Return [X, Y] of the center of cell containing provided text 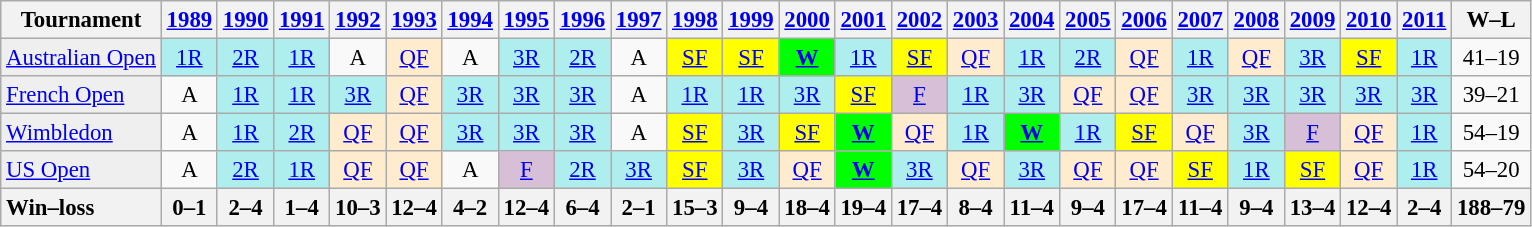
2004 [1032, 20]
2005 [1088, 20]
188–79 [1492, 208]
2006 [1144, 20]
1995 [526, 20]
41–19 [1492, 58]
W–L [1492, 20]
1994 [470, 20]
Win–loss [82, 208]
2008 [1256, 20]
2–1 [639, 208]
10–3 [358, 208]
Australian Open [82, 58]
54–20 [1492, 170]
French Open [82, 95]
1–4 [302, 208]
54–19 [1492, 133]
18–4 [807, 208]
1992 [358, 20]
1998 [695, 20]
1997 [639, 20]
1990 [245, 20]
2003 [975, 20]
1993 [414, 20]
13–4 [1312, 208]
2002 [919, 20]
2010 [1369, 20]
39–21 [1492, 95]
2007 [1200, 20]
19–4 [863, 208]
15–3 [695, 208]
US Open [82, 170]
4–2 [470, 208]
8–4 [975, 208]
1999 [751, 20]
2000 [807, 20]
2001 [863, 20]
Tournament [82, 20]
1989 [189, 20]
1996 [582, 20]
Wimbledon [82, 133]
2009 [1312, 20]
6–4 [582, 208]
1991 [302, 20]
2011 [1424, 20]
0–1 [189, 208]
